Output the (X, Y) coordinate of the center of the cell containing the given text.  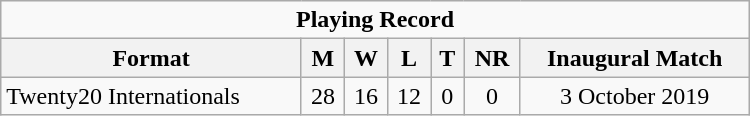
Inaugural Match (634, 58)
NR (492, 58)
Twenty20 Internationals (152, 96)
3 October 2019 (634, 96)
L (410, 58)
Playing Record (375, 20)
12 (410, 96)
W (366, 58)
T (448, 58)
Format (152, 58)
M (322, 58)
16 (366, 96)
28 (322, 96)
